From the cell containing the given text, extract its center point as (x, y) coordinate. 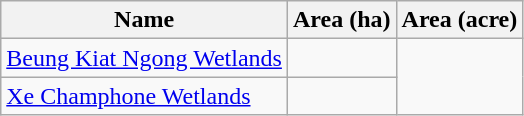
Area (ha) (342, 20)
Name (144, 20)
Area (acre) (460, 20)
Beung Kiat Ngong Wetlands (144, 58)
Xe Champhone Wetlands (144, 96)
